Search for the cell housing the specified text and yield its (x, y) center coordinate. 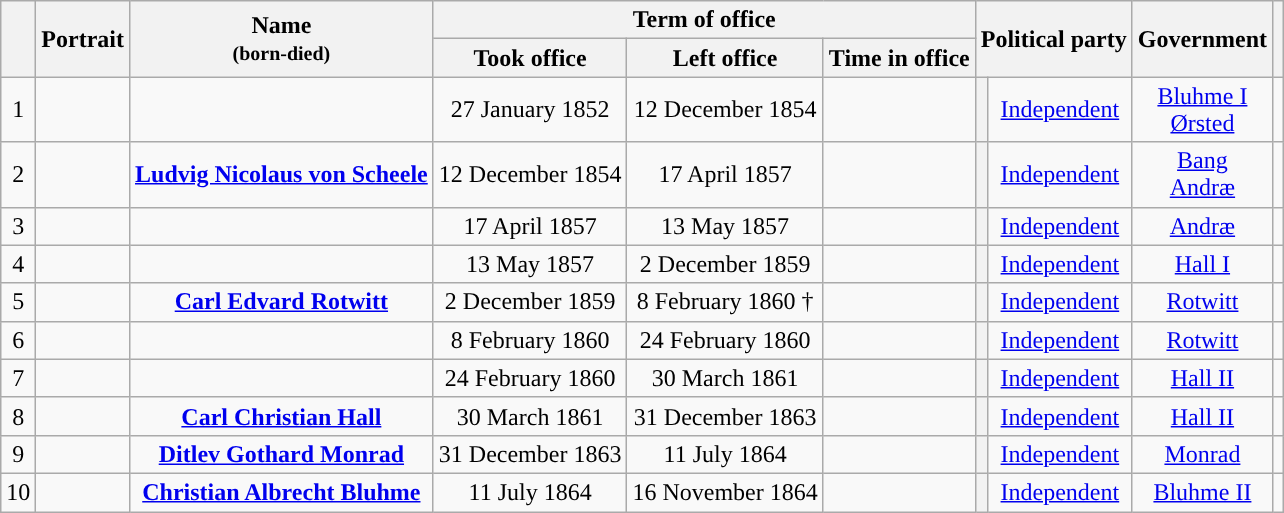
Term of office (704, 20)
Name(born-died) (281, 39)
9 (18, 454)
8 February 1860 (530, 340)
Portrait (83, 39)
Left office (725, 58)
7 (18, 378)
Time in office (899, 58)
6 (18, 340)
Took office (530, 58)
4 (18, 264)
27 January 1852 (530, 110)
10 (18, 492)
Bluhme II (1202, 492)
Ludvig Nicolaus von Scheele (281, 174)
16 November 1864 (725, 492)
Hall I (1202, 264)
3 (18, 226)
Political party (1054, 39)
Carl Christian Hall (281, 416)
8 February 1860 † (725, 302)
Bluhme IØrsted (1202, 110)
8 (18, 416)
Ditlev Gothard Monrad (281, 454)
Carl Edvard Rotwitt (281, 302)
BangAndræ (1202, 174)
Government (1202, 39)
Andræ (1202, 226)
1 (18, 110)
2 (18, 174)
Monrad (1202, 454)
5 (18, 302)
Christian Albrecht Bluhme (281, 492)
